Scan for the cell matching the given text and deliver its [X, Y] coordinate at center. 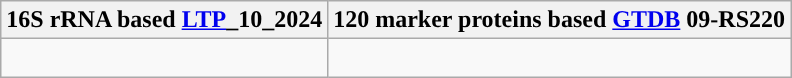
16S rRNA based LTP_10_2024 [164, 20]
120 marker proteins based GTDB 09-RS220 [560, 20]
